Scan for the cell matching the given text and deliver its [X, Y] coordinate at center. 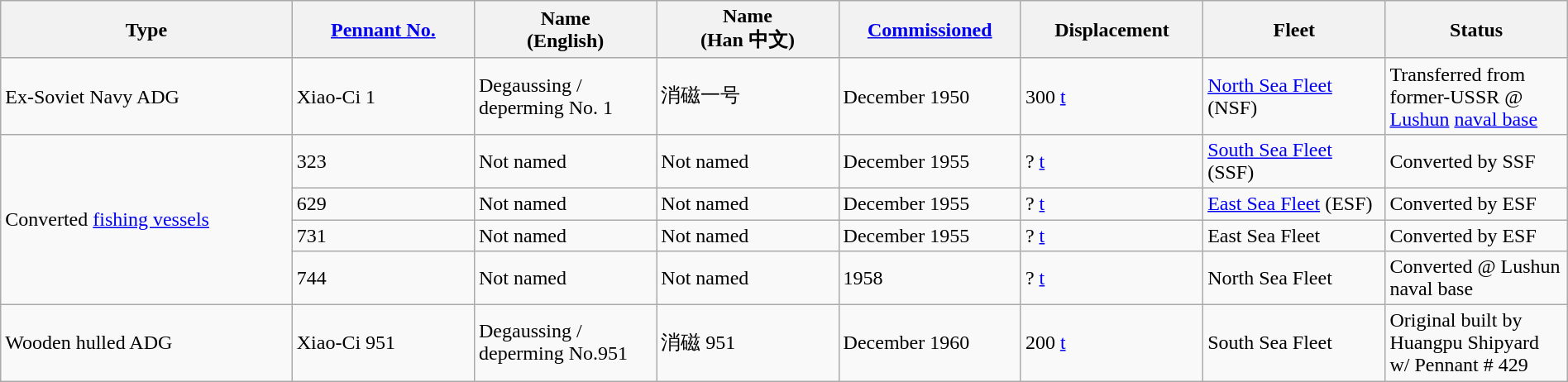
North Sea Fleet (NSF) [1294, 96]
Degaussing / deperming No.951 [565, 343]
323 [383, 160]
Converted @ Lushun naval base [1476, 278]
Converted by SSF [1476, 160]
200 t [1111, 343]
1958 [930, 278]
消磁一号 [748, 96]
Type [146, 30]
East Sea Fleet [1294, 236]
Status [1476, 30]
South Sea Fleet (SSF) [1294, 160]
300 t [1111, 96]
Original built by Huangpu Shipyard w/ Pennant # 429 [1476, 343]
Ex-Soviet Navy ADG [146, 96]
Pennant No. [383, 30]
December 1950 [930, 96]
Converted fishing vessels [146, 219]
Xiao-Ci 951 [383, 343]
Displacement [1111, 30]
Name(English) [565, 30]
消磁 951 [748, 343]
744 [383, 278]
Degaussing / deperming No. 1 [565, 96]
North Sea Fleet [1294, 278]
Transferred from former-USSR @ Lushun naval base [1476, 96]
December 1960 [930, 343]
Xiao-Ci 1 [383, 96]
Commissioned [930, 30]
629 [383, 203]
Name(Han 中文) [748, 30]
Fleet [1294, 30]
731 [383, 236]
South Sea Fleet [1294, 343]
East Sea Fleet (ESF) [1294, 203]
Wooden hulled ADG [146, 343]
